From the cell containing the given text, extract its center point as [X, Y] coordinate. 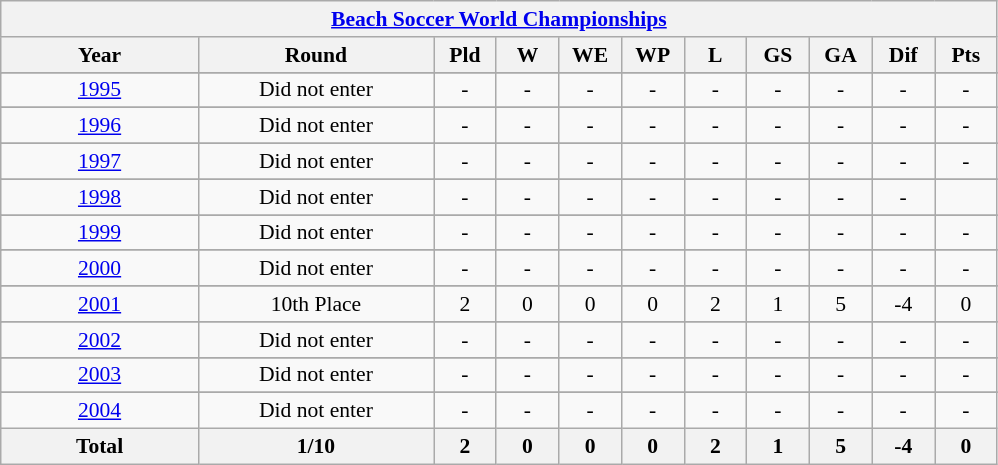
2000 [100, 269]
WP [652, 55]
1996 [100, 126]
Dif [904, 55]
2002 [100, 340]
1/10 [316, 447]
GS [778, 55]
2003 [100, 375]
GA [840, 55]
WE [590, 55]
1999 [100, 233]
Total [100, 447]
1998 [100, 197]
W [528, 55]
1997 [100, 162]
2001 [100, 304]
Beach Soccer World Championships [499, 19]
1995 [100, 90]
Pts [966, 55]
10th Place [316, 304]
Round [316, 55]
L [716, 55]
2004 [100, 411]
Pld [466, 55]
Year [100, 55]
